Search for the cell housing the specified text and yield its [X, Y] center coordinate. 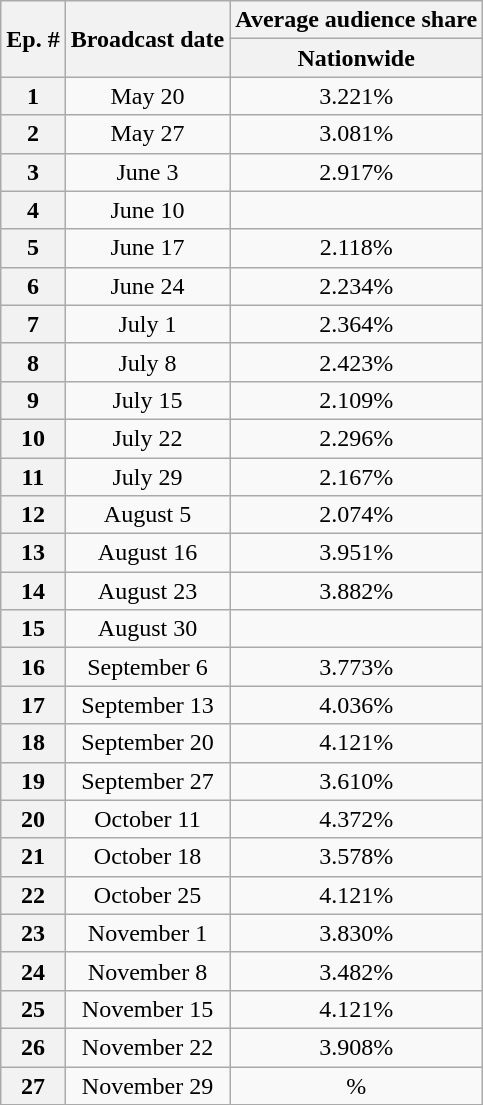
20 [33, 819]
3.830% [356, 933]
June 24 [148, 286]
9 [33, 400]
October 11 [148, 819]
3.221% [356, 96]
September 13 [148, 705]
November 22 [148, 1047]
August 5 [148, 515]
Nationwide [356, 58]
2.296% [356, 438]
15 [33, 629]
6 [33, 286]
July 15 [148, 400]
18 [33, 743]
27 [33, 1085]
4 [33, 210]
September 6 [148, 667]
2.167% [356, 477]
3.482% [356, 971]
2.118% [356, 248]
7 [33, 324]
3.081% [356, 134]
4.036% [356, 705]
November 8 [148, 971]
September 20 [148, 743]
Ep. # [33, 39]
2.234% [356, 286]
July 8 [148, 362]
June 3 [148, 172]
1 [33, 96]
21 [33, 857]
2 [33, 134]
August 30 [148, 629]
26 [33, 1047]
May 27 [148, 134]
3.951% [356, 553]
24 [33, 971]
23 [33, 933]
19 [33, 781]
2.364% [356, 324]
October 25 [148, 895]
3 [33, 172]
8 [33, 362]
August 23 [148, 591]
July 22 [148, 438]
June 10 [148, 210]
16 [33, 667]
10 [33, 438]
4.372% [356, 819]
November 15 [148, 1009]
May 20 [148, 96]
3.773% [356, 667]
July 1 [148, 324]
2.423% [356, 362]
October 18 [148, 857]
22 [33, 895]
September 27 [148, 781]
3.578% [356, 857]
13 [33, 553]
July 29 [148, 477]
3.908% [356, 1047]
2.074% [356, 515]
11 [33, 477]
5 [33, 248]
% [356, 1085]
November 29 [148, 1085]
2.917% [356, 172]
14 [33, 591]
August 16 [148, 553]
12 [33, 515]
2.109% [356, 400]
17 [33, 705]
3.610% [356, 781]
3.882% [356, 591]
25 [33, 1009]
Broadcast date [148, 39]
June 17 [148, 248]
Average audience share [356, 20]
November 1 [148, 933]
